Scan for the cell matching the given text and deliver its [X, Y] coordinate at center. 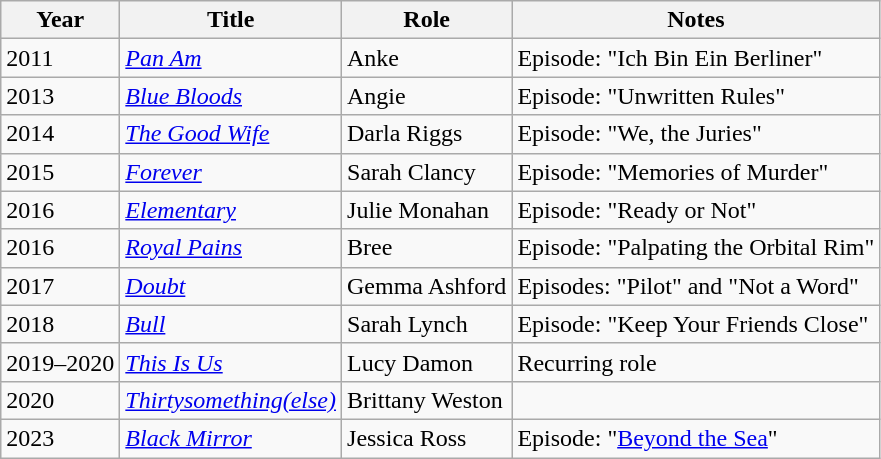
Sarah Clancy [427, 172]
Episode: "Palpating the Orbital Rim" [696, 248]
Forever [231, 172]
Episode: "Memories of Murder" [696, 172]
Lucy Damon [427, 362]
Royal Pains [231, 248]
2023 [60, 438]
Anke [427, 58]
2018 [60, 324]
Title [231, 20]
Recurring role [696, 362]
Episode: "Beyond the Sea" [696, 438]
Sarah Lynch [427, 324]
Episode: "We, the Juries" [696, 134]
Bree [427, 248]
Episode: "Unwritten Rules" [696, 96]
2015 [60, 172]
Episode: "Keep Your Friends Close" [696, 324]
2020 [60, 400]
2019–2020 [60, 362]
Blue Bloods [231, 96]
Year [60, 20]
Darla Riggs [427, 134]
Thirtysomething(else) [231, 400]
Gemma Ashford [427, 286]
Julie Monahan [427, 210]
Angie [427, 96]
Brittany Weston [427, 400]
2013 [60, 96]
2011 [60, 58]
Doubt [231, 286]
Notes [696, 20]
This Is Us [231, 362]
Role [427, 20]
Jessica Ross [427, 438]
2014 [60, 134]
Pan Am [231, 58]
Episode: "Ready or Not" [696, 210]
2017 [60, 286]
Bull [231, 324]
Episodes: "Pilot" and "Not a Word" [696, 286]
Elementary [231, 210]
The Good Wife [231, 134]
Episode: "Ich Bin Ein Berliner" [696, 58]
Black Mirror [231, 438]
